Detect which cell encompasses the target text, then output its [x, y] center coordinate. 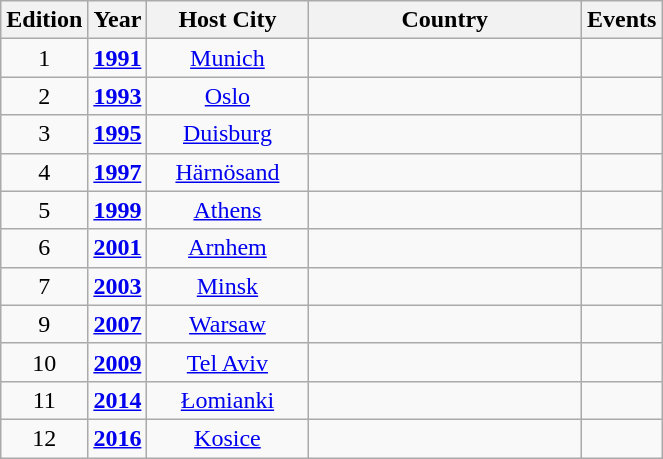
Kosice [228, 438]
1995 [118, 134]
3 [44, 134]
1991 [118, 58]
Łomianki [228, 400]
6 [44, 248]
Minsk [228, 286]
Härnösand [228, 172]
1997 [118, 172]
9 [44, 324]
Munich [228, 58]
1 [44, 58]
Events [622, 20]
Year [118, 20]
Oslo [228, 96]
Athens [228, 210]
12 [44, 438]
Host City [228, 20]
1993 [118, 96]
2001 [118, 248]
10 [44, 362]
Duisburg [228, 134]
2003 [118, 286]
1999 [118, 210]
2016 [118, 438]
2007 [118, 324]
Arnhem [228, 248]
Country [445, 20]
2014 [118, 400]
5 [44, 210]
2 [44, 96]
4 [44, 172]
Edition [44, 20]
7 [44, 286]
Tel Aviv [228, 362]
Warsaw [228, 324]
2009 [118, 362]
11 [44, 400]
